Capture the cell that displays the provided text and extract its (X, Y) central coordinate. 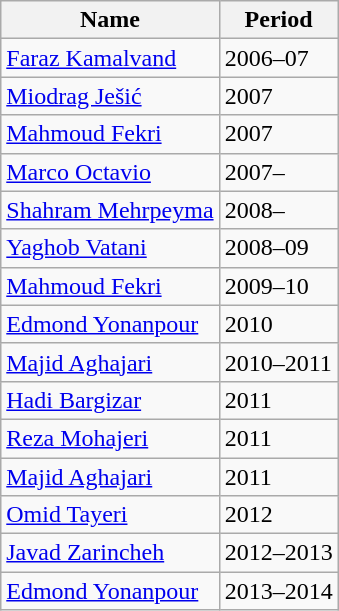
Reza Mohajeri (110, 438)
2010 (278, 324)
2006–07 (278, 58)
Miodrag Ješić (110, 96)
Yaghob Vatani (110, 248)
2012–2013 (278, 553)
Javad Zarincheh (110, 553)
Faraz Kamalvand (110, 58)
2012 (278, 515)
Hadi Bargizar (110, 400)
2013–2014 (278, 591)
2008–09 (278, 248)
Omid Tayeri (110, 515)
Marco Octavio (110, 172)
2008– (278, 210)
Shahram Mehrpeyma (110, 210)
2007– (278, 172)
Name (110, 20)
2009–10 (278, 286)
Period (278, 20)
2010–2011 (278, 362)
